Output the (X, Y) coordinate of the center of the cell containing the given text.  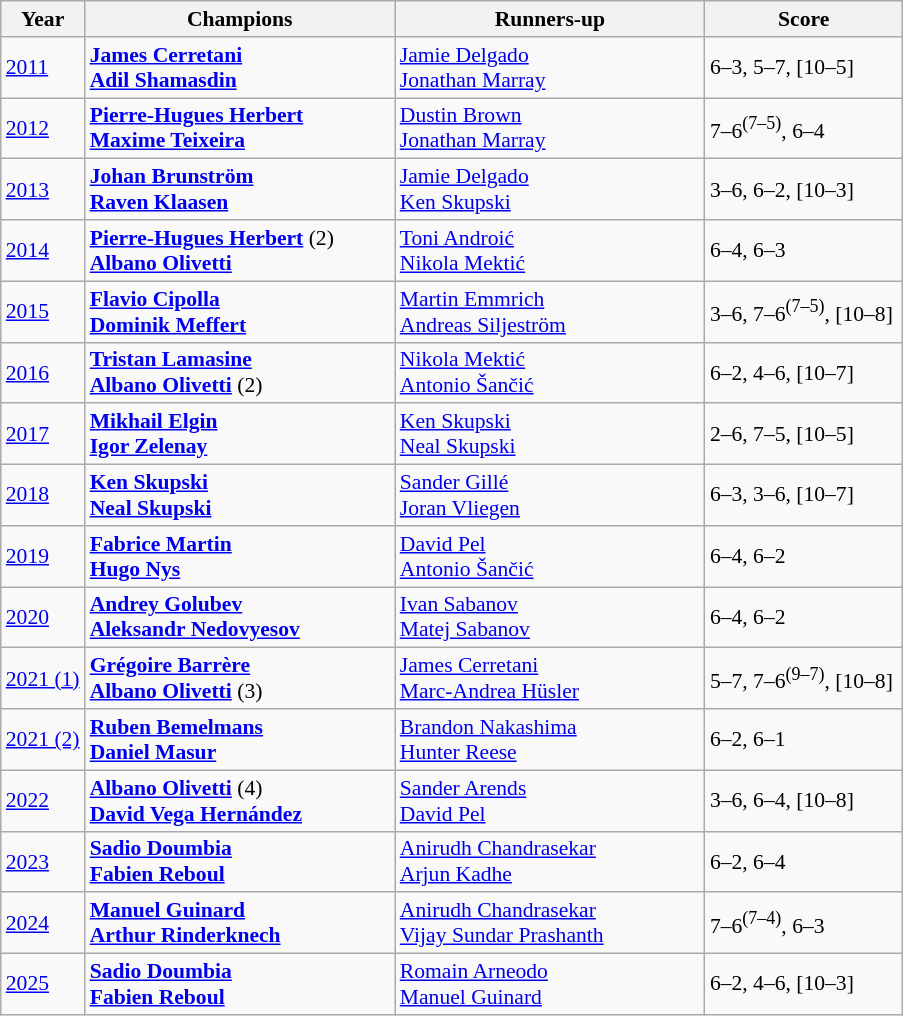
2013 (43, 190)
Toni Androić Nikola Mektić (550, 250)
6–2, 6–1 (804, 740)
Anirudh Chandrasekar Arjun Kadhe (550, 862)
Sander Arends David Pel (550, 800)
7–6(7–5), 6–4 (804, 128)
2024 (43, 924)
Brandon Nakashima Hunter Reese (550, 740)
Tristan Lamasine Albano Olivetti (2) (240, 372)
Flavio Cipolla Dominik Meffert (240, 312)
2012 (43, 128)
7–6(7–4), 6–3 (804, 924)
2021 (2) (43, 740)
James Cerretani Marc-Andrea Hüsler (550, 678)
Dustin Brown Jonathan Marray (550, 128)
Year (43, 19)
Jamie Delgado Ken Skupski (550, 190)
Champions (240, 19)
6–3, 5–7, [10–5] (804, 68)
Pierre-Hugues Herbert (2) Albano Olivetti (240, 250)
Pierre-Hugues Herbert Maxime Teixeira (240, 128)
2015 (43, 312)
Manuel Guinard Arthur Rinderknech (240, 924)
Score (804, 19)
6–3, 3–6, [10–7] (804, 496)
David Pel Antonio Šančić (550, 556)
2023 (43, 862)
Albano Olivetti (4) David Vega Hernández (240, 800)
2022 (43, 800)
6–2, 6–4 (804, 862)
Ivan Sabanov Matej Sabanov (550, 618)
2014 (43, 250)
2018 (43, 496)
2016 (43, 372)
Mikhail Elgin Igor Zelenay (240, 434)
2017 (43, 434)
6–2, 4–6, [10–3] (804, 984)
2–6, 7–5, [10–5] (804, 434)
Johan Brunström Raven Klaasen (240, 190)
6–2, 4–6, [10–7] (804, 372)
Jamie Delgado Jonathan Marray (550, 68)
Grégoire Barrère Albano Olivetti (3) (240, 678)
Runners-up (550, 19)
6–4, 6–3 (804, 250)
2025 (43, 984)
Fabrice Martin Hugo Nys (240, 556)
Romain Arneodo Manuel Guinard (550, 984)
3–6, 7–6(7–5), [10–8] (804, 312)
3–6, 6–2, [10–3] (804, 190)
2020 (43, 618)
James Cerretani Adil Shamasdin (240, 68)
Sander Gillé Joran Vliegen (550, 496)
2021 (1) (43, 678)
3–6, 6–4, [10–8] (804, 800)
Andrey Golubev Aleksandr Nedovyesov (240, 618)
Martin Emmrich Andreas Siljeström (550, 312)
2011 (43, 68)
5–7, 7–6(9–7), [10–8] (804, 678)
2019 (43, 556)
Nikola Mektić Antonio Šančić (550, 372)
Ruben Bemelmans Daniel Masur (240, 740)
Anirudh Chandrasekar Vijay Sundar Prashanth (550, 924)
